Detect which cell encompasses the target text, then output its (X, Y) center coordinate. 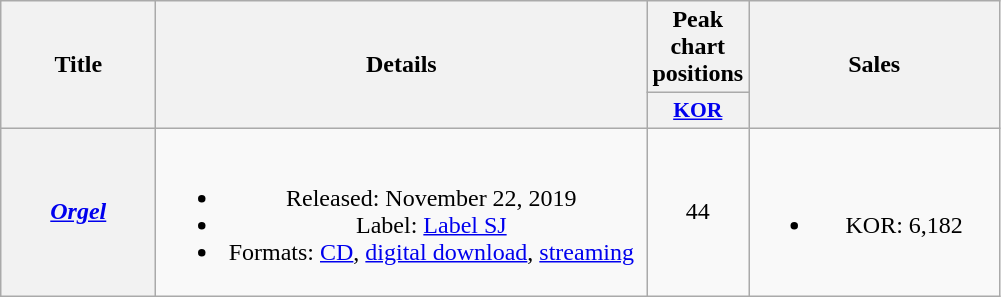
Sales (874, 65)
KOR (698, 111)
44 (698, 212)
Released: November 22, 2019Label: Label SJFormats: CD, digital download, streaming (402, 212)
Peak chart positions (698, 47)
KOR: 6,182 (874, 212)
Details (402, 65)
Title (78, 65)
Orgel (78, 212)
